Capture the cell that displays the provided text and extract its [X, Y] central coordinate. 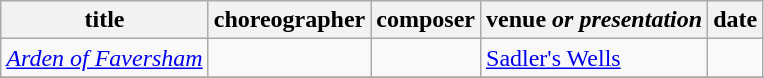
Arden of Faversham [104, 58]
choreographer [290, 20]
Sadler's Wells [594, 58]
venue or presentation [594, 20]
title [104, 20]
date [736, 20]
composer [426, 20]
